Return the [X, Y] coordinate for the center point of the cell that contains the specified text.  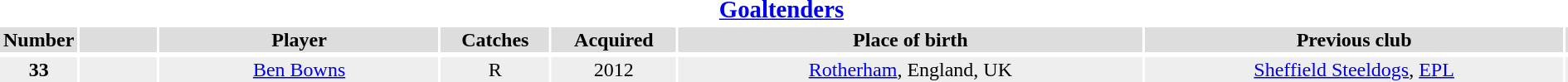
Player [299, 40]
R [494, 70]
Sheffield Steeldogs, EPL [1354, 70]
Ben Bowns [299, 70]
33 [38, 70]
Previous club [1354, 40]
Number [38, 40]
2012 [614, 70]
Place of birth [911, 40]
Rotherham, England, UK [911, 70]
Acquired [614, 40]
Catches [494, 40]
